Provide the [x, y] coordinate of the cell's center where the given text is located.  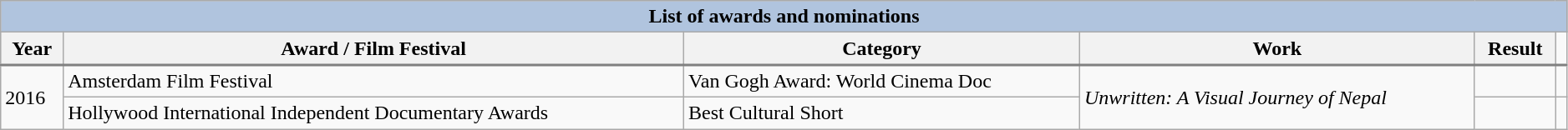
Best Cultural Short [882, 112]
Result [1515, 48]
Award / Film Festival [374, 48]
Hollywood International Independent Documentary Awards [374, 112]
Van Gogh Award: World Cinema Doc [882, 82]
2016 [32, 97]
List of awards and nominations [784, 17]
Amsterdam Film Festival [374, 82]
Unwritten: A Visual Journey of Nepal [1276, 97]
Year [32, 48]
Work [1276, 48]
Category [882, 48]
